Search for the cell housing the specified text and yield its [X, Y] center coordinate. 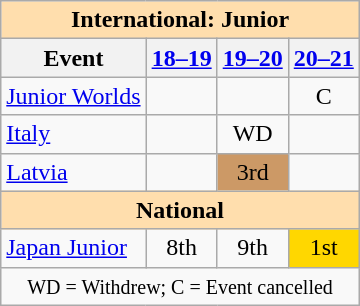
9th [252, 248]
Italy [74, 134]
18–19 [182, 58]
8th [182, 248]
Latvia [74, 172]
Junior Worlds [74, 96]
Event [74, 58]
19–20 [252, 58]
1st [324, 248]
20–21 [324, 58]
WD [252, 134]
International: Junior [180, 20]
National [180, 210]
Japan Junior [74, 248]
3rd [252, 172]
WD = Withdrew; C = Event cancelled [180, 286]
C [324, 96]
